Determine the (x, y) coordinate at the center of the cell enclosing the given text.  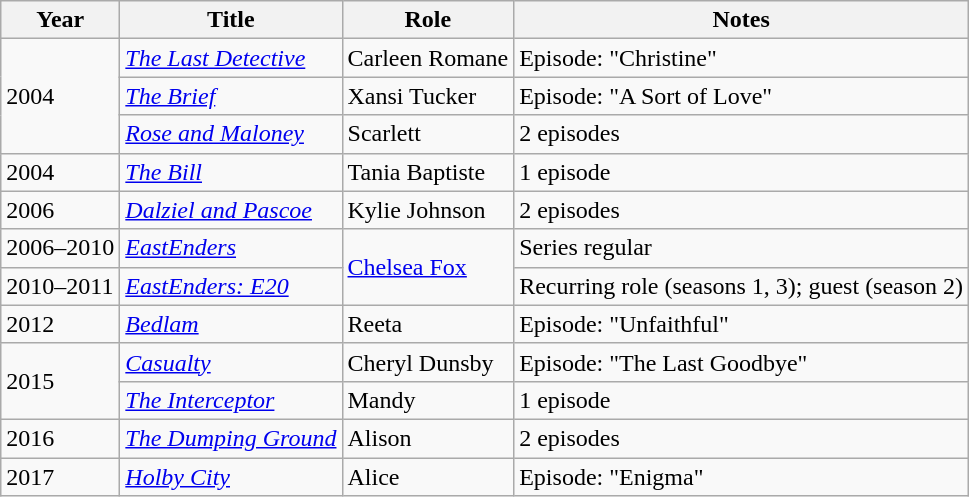
2017 (60, 477)
Episode: "The Last Goodbye" (742, 362)
2006 (60, 210)
The Bill (231, 172)
Year (60, 20)
Episode: "Enigma" (742, 477)
2015 (60, 381)
Alison (428, 438)
Episode: "Christine" (742, 58)
Kylie Johnson (428, 210)
Tania Baptiste (428, 172)
Chelsea Fox (428, 267)
Carleen Romane (428, 58)
Dalziel and Pascoe (231, 210)
2012 (60, 324)
Xansi Tucker (428, 96)
Holby City (231, 477)
Recurring role (seasons 1, 3); guest (season 2) (742, 286)
Rose and Maloney (231, 134)
2016 (60, 438)
Title (231, 20)
Casualty (231, 362)
Reeta (428, 324)
EastEnders (231, 248)
EastEnders: E20 (231, 286)
Scarlett (428, 134)
Series regular (742, 248)
The Interceptor (231, 400)
Mandy (428, 400)
Episode: "Unfaithful" (742, 324)
Bedlam (231, 324)
Alice (428, 477)
Role (428, 20)
Cheryl Dunsby (428, 362)
The Dumping Ground (231, 438)
The Last Detective (231, 58)
2010–2011 (60, 286)
Episode: "A Sort of Love" (742, 96)
Notes (742, 20)
2006–2010 (60, 248)
The Brief (231, 96)
